Provide the (x, y) coordinate of the cell's center where the given text is located.  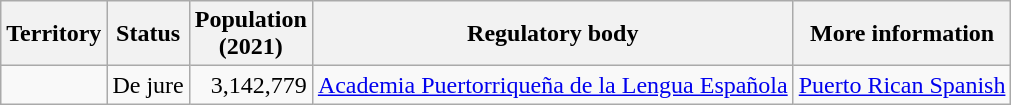
More information (902, 34)
3,142,779 (250, 85)
Status (148, 34)
Population(2021) (250, 34)
Regulatory body (552, 34)
De jure (148, 85)
Puerto Rican Spanish (902, 85)
Academia Puertorriqueña de la Lengua Española (552, 85)
Territory (54, 34)
